From the cell containing the given text, extract its center point as (X, Y) coordinate. 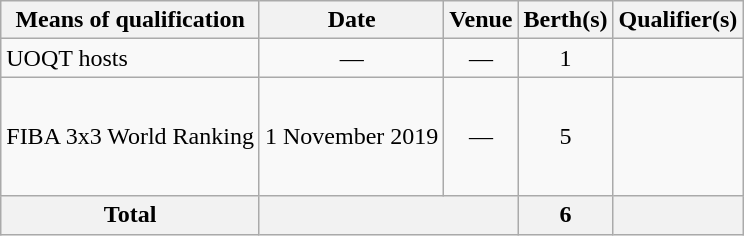
Qualifier(s) (678, 20)
1 November 2019 (351, 136)
Means of qualification (130, 20)
FIBA 3x3 World Ranking (130, 136)
Venue (481, 20)
Total (130, 215)
Date (351, 20)
6 (566, 215)
5 (566, 136)
1 (566, 58)
Berth(s) (566, 20)
UOQT hosts (130, 58)
